Pinpoint the cell where the given text exists, returning its (X, Y) midpoint coordinate. 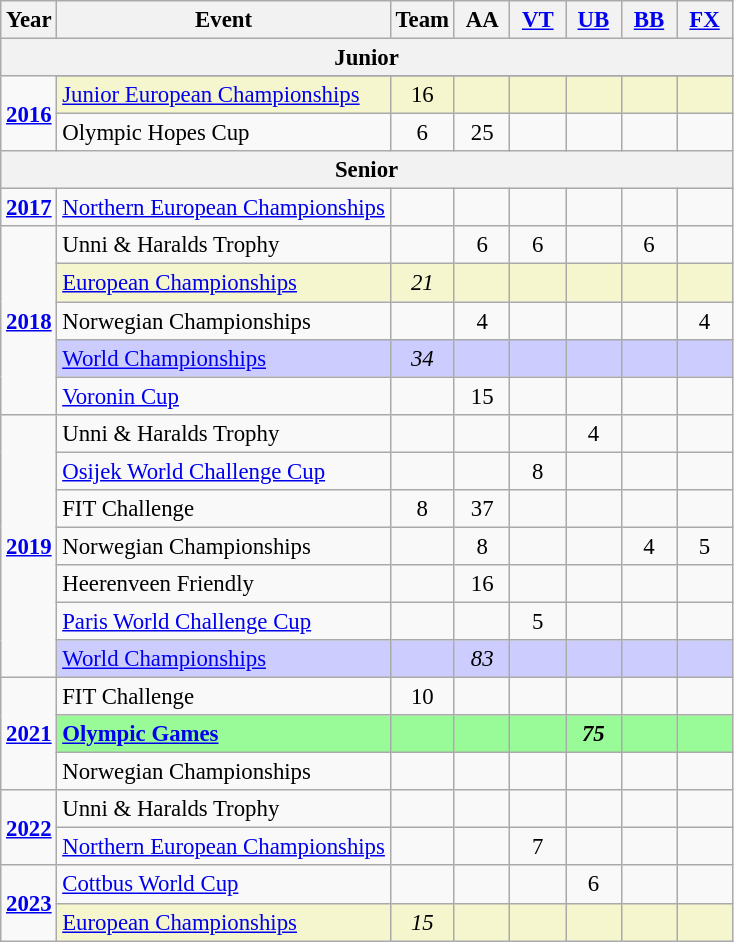
VT (538, 20)
Senior (367, 170)
75 (594, 734)
Team (422, 20)
2019 (29, 546)
2022 (29, 828)
25 (482, 133)
Junior European Championships (224, 95)
7 (538, 847)
Olympic Hopes Cup (224, 133)
UB (594, 20)
BB (649, 20)
21 (422, 283)
37 (482, 509)
83 (482, 659)
10 (422, 697)
Junior (367, 58)
2016 (29, 114)
2021 (29, 734)
2018 (29, 320)
Heerenveen Friendly (224, 584)
Event (224, 20)
AA (482, 20)
Osijek World Challenge Cup (224, 471)
Paris World Challenge Cup (224, 621)
34 (422, 358)
Cottbus World Cup (224, 885)
Year (29, 20)
2023 (29, 904)
FX (705, 20)
Olympic Games (224, 734)
Voronin Cup (224, 396)
2017 (29, 208)
